Identify which cell holds the provided text, then report its [x, y] central coordinate. 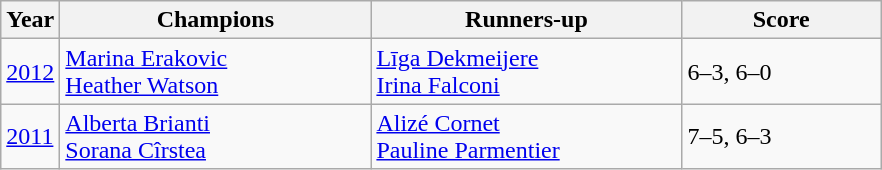
Year [30, 20]
7–5, 6–3 [782, 136]
Runners-up [526, 20]
Marina Erakovic Heather Watson [216, 72]
Champions [216, 20]
Alizé Cornet Pauline Parmentier [526, 136]
Alberta Brianti Sorana Cîrstea [216, 136]
2011 [30, 136]
6–3, 6–0 [782, 72]
Līga Dekmeijere Irina Falconi [526, 72]
Score [782, 20]
2012 [30, 72]
